Capture the cell that displays the provided text and extract its (x, y) central coordinate. 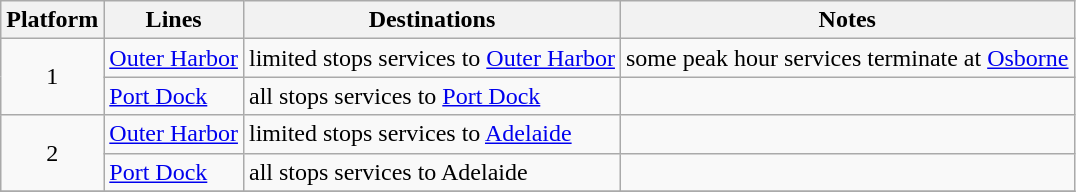
1 (52, 77)
all stops services to Adelaide (432, 172)
Platform (52, 20)
limited stops services to Outer Harbor (432, 58)
some peak hour services terminate at Osborne (847, 58)
limited stops services to Adelaide (432, 134)
Destinations (432, 20)
Lines (174, 20)
all stops services to Port Dock (432, 96)
2 (52, 153)
Notes (847, 20)
